For the text-containing cell, return its midpoint in (x, y) coordinate format. 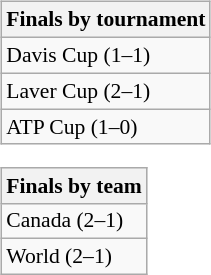
Finals by tournament (106, 20)
Laver Cup (2–1) (106, 91)
World (2–1) (74, 257)
Finals by team (74, 185)
Davis Cup (1–1) (106, 55)
Canada (2–1) (74, 221)
ATP Cup (1–0) (106, 127)
